Return [X, Y] of the center of cell containing provided text 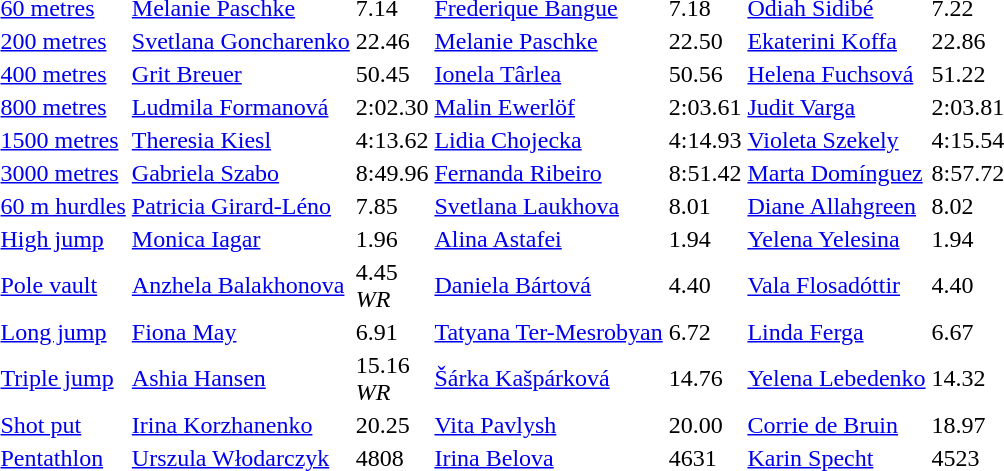
4:14.93 [705, 140]
6.91 [392, 332]
2:02.30 [392, 107]
Fernanda Ribeiro [548, 173]
Melanie Paschke [548, 41]
6.72 [705, 332]
15.16 WR [392, 378]
Lidia Chojecka [548, 140]
Irina Korzhanenko [240, 425]
Yelena Yelesina [836, 239]
Monica Iagar [240, 239]
Helena Fuchsová [836, 74]
20.00 [705, 425]
8.01 [705, 206]
Daniela Bártová [548, 286]
Yelena Lebedenko [836, 378]
Linda Ferga [836, 332]
Diane Allahgreen [836, 206]
50.45 [392, 74]
Alina Astafei [548, 239]
Vala Flosadóttir [836, 286]
50.56 [705, 74]
Patricia Girard-Léno [240, 206]
Violeta Szekely [836, 140]
22.46 [392, 41]
8:49.96 [392, 173]
Svetlana Goncharenko [240, 41]
22.50 [705, 41]
Vita Pavlysh [548, 425]
Marta Domínguez [836, 173]
14.76 [705, 378]
Ashia Hansen [240, 378]
Gabriela Szabo [240, 173]
Judit Varga [836, 107]
2:03.61 [705, 107]
7.85 [392, 206]
Tatyana Ter-Mesrobyan [548, 332]
4:13.62 [392, 140]
4.45 WR [392, 286]
Malin Ewerlöf [548, 107]
1.94 [705, 239]
1.96 [392, 239]
Ionela Târlea [548, 74]
Grit Breuer [240, 74]
Anzhela Balakhonova [240, 286]
Šárka Kašpárková [548, 378]
Svetlana Laukhova [548, 206]
Ekaterini Koffa [836, 41]
8:51.42 [705, 173]
4.40 [705, 286]
Fiona May [240, 332]
Corrie de Bruin [836, 425]
Theresia Kiesl [240, 140]
20.25 [392, 425]
Ludmila Formanová [240, 107]
